Determine the (x, y) coordinate at the center of the cell enclosing the given text.  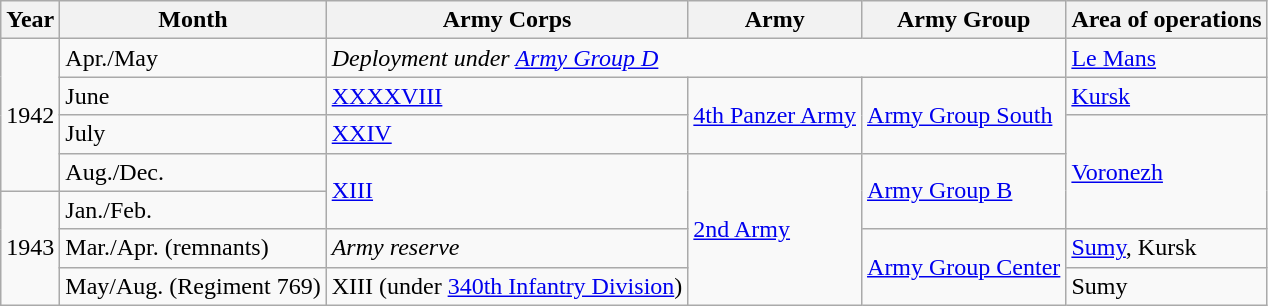
Army reserve (507, 248)
Kursk (1166, 96)
XXXXVIII (507, 96)
Deployment under Army Group D (696, 58)
Mar./Apr. (remnants) (193, 248)
Jan./Feb. (193, 210)
Apr./May (193, 58)
Sumy, Kursk (1166, 248)
XIII (507, 191)
Voronezh (1166, 172)
Army Group South (964, 115)
June (193, 96)
Area of operations (1166, 20)
Le Mans (1166, 58)
Year (30, 20)
4th Panzer Army (775, 115)
2nd Army (775, 229)
Month (193, 20)
XIII (under 340th Infantry Division) (507, 286)
1942 (30, 115)
Army Corps (507, 20)
Army (775, 20)
XXIV (507, 134)
Aug./Dec. (193, 172)
May/Aug. (Regiment 769) (193, 286)
Army Group Center (964, 267)
1943 (30, 248)
Army Group B (964, 191)
Sumy (1166, 286)
July (193, 134)
Army Group (964, 20)
